Return [X, Y] of the center of cell containing provided text 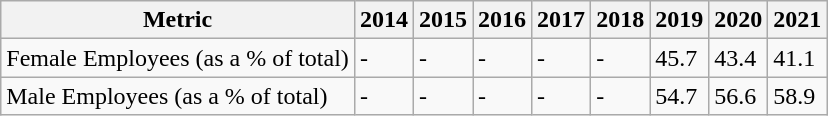
43.4 [738, 58]
Female Employees (as a % of total) [178, 58]
58.9 [798, 96]
56.6 [738, 96]
2021 [798, 20]
2016 [502, 20]
41.1 [798, 58]
54.7 [680, 96]
2015 [442, 20]
2020 [738, 20]
2019 [680, 20]
45.7 [680, 58]
2017 [562, 20]
2014 [384, 20]
Metric [178, 20]
Male Employees (as a % of total) [178, 96]
2018 [620, 20]
